Find where the given text appears and provide that cell's center as (X, Y) coordinate. 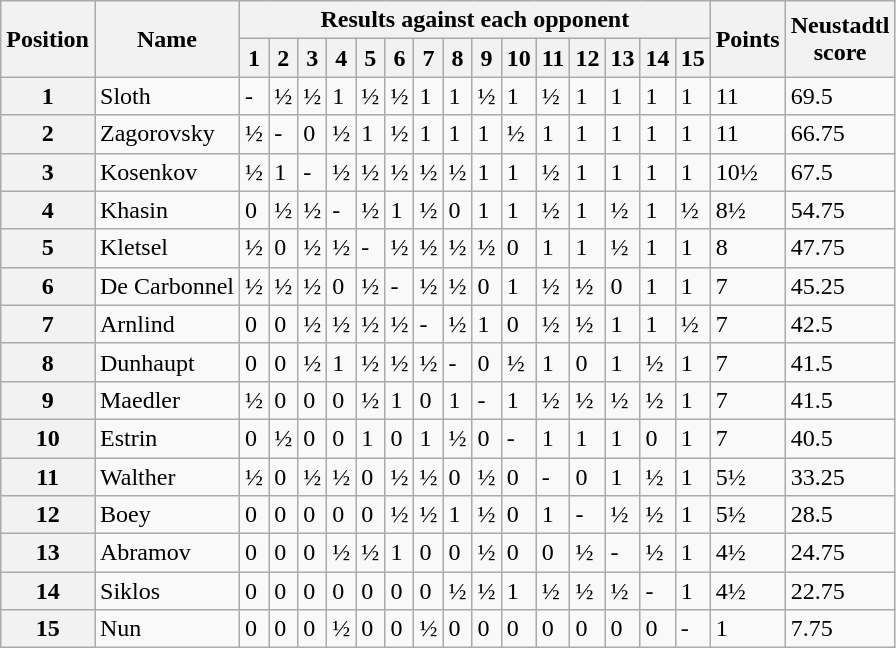
24.75 (840, 553)
Zagorovsky (166, 134)
54.75 (840, 210)
28.5 (840, 515)
Abramov (166, 553)
Neustadtlscore (840, 39)
Siklos (166, 591)
33.25 (840, 477)
Khasin (166, 210)
Maedler (166, 400)
Points (748, 39)
69.5 (840, 96)
67.5 (840, 172)
Walther (166, 477)
10½ (748, 172)
Kosenkov (166, 172)
7.75 (840, 629)
Arnlind (166, 324)
Nun (166, 629)
42.5 (840, 324)
45.25 (840, 286)
Results against each opponent (476, 20)
Position (48, 39)
8½ (748, 210)
Sloth (166, 96)
Dunhaupt (166, 362)
Boey (166, 515)
De Carbonnel (166, 286)
22.75 (840, 591)
Name (166, 39)
66.75 (840, 134)
Estrin (166, 438)
Kletsel (166, 248)
47.75 (840, 248)
40.5 (840, 438)
